Return [X, Y] of the center of cell containing provided text 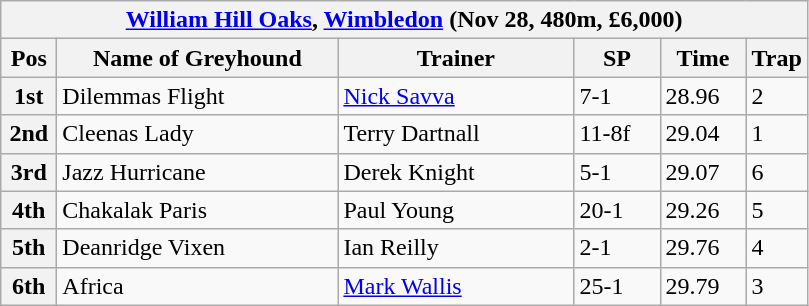
29.79 [703, 286]
Time [703, 58]
29.04 [703, 134]
25-1 [617, 286]
Trap [776, 58]
29.07 [703, 172]
3rd [29, 172]
11-8f [617, 134]
1 [776, 134]
Ian Reilly [456, 248]
SP [617, 58]
Name of Greyhound [198, 58]
Chakalak Paris [198, 210]
7-1 [617, 96]
28.96 [703, 96]
1st [29, 96]
Paul Young [456, 210]
5 [776, 210]
2nd [29, 134]
Cleenas Lady [198, 134]
Pos [29, 58]
William Hill Oaks, Wimbledon (Nov 28, 480m, £6,000) [404, 20]
4 [776, 248]
Dilemmas Flight [198, 96]
Africa [198, 286]
20-1 [617, 210]
Nick Savva [456, 96]
6th [29, 286]
Terry Dartnall [456, 134]
Derek Knight [456, 172]
6 [776, 172]
Trainer [456, 58]
2-1 [617, 248]
5-1 [617, 172]
2 [776, 96]
Deanridge Vixen [198, 248]
29.26 [703, 210]
4th [29, 210]
Jazz Hurricane [198, 172]
29.76 [703, 248]
5th [29, 248]
3 [776, 286]
Mark Wallis [456, 286]
